Return (X, Y) of the center of cell containing provided text 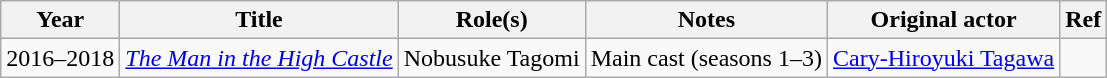
Role(s) (492, 20)
The Man in the High Castle (259, 58)
Title (259, 20)
Original actor (943, 20)
Main cast (seasons 1–3) (706, 58)
2016–2018 (60, 58)
Cary-Hiroyuki Tagawa (943, 58)
Notes (706, 20)
Nobusuke Tagomi (492, 58)
Year (60, 20)
Ref (1084, 20)
